Return (X, Y) of the center of cell containing provided text 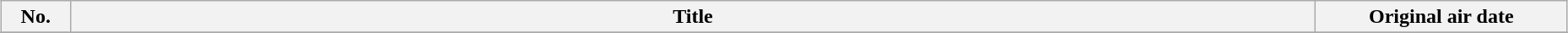
No. (35, 17)
Title (693, 17)
Original air date (1441, 17)
